Return [X, Y] of the center of cell containing provided text 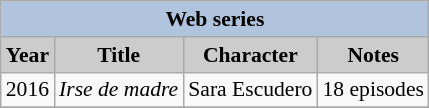
Year [28, 55]
Character [250, 55]
Title [118, 55]
18 episodes [372, 90]
Web series [215, 19]
Sara Escudero [250, 90]
Notes [372, 55]
Irse de madre [118, 90]
2016 [28, 90]
